Return the (X, Y) coordinate for the center point of the cell that contains the specified text.  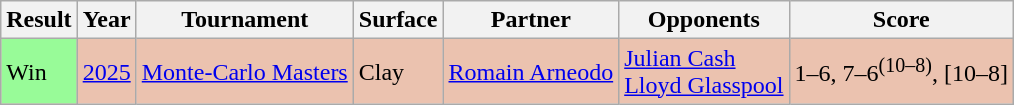
Partner (531, 20)
Romain Arneodo (531, 72)
Year (106, 20)
Monte-Carlo Masters (244, 72)
Surface (398, 20)
Julian Cash Lloyd Glasspool (704, 72)
Clay (398, 72)
Win (39, 72)
Result (39, 20)
1–6, 7–6(10–8), [10–8] (901, 72)
Tournament (244, 20)
2025 (106, 72)
Opponents (704, 20)
Score (901, 20)
